For the text-containing cell, return its midpoint in [X, Y] coordinate format. 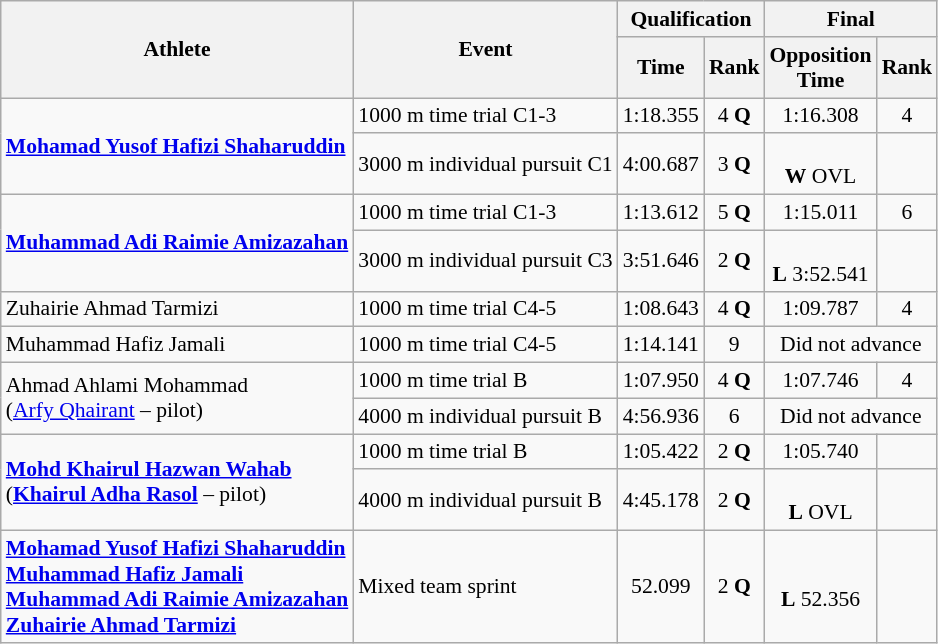
Ahmad Ahlami Mohammad (Arfy Qhairant – pilot) [178, 398]
1:08.643 [661, 309]
1:07.746 [820, 381]
1:09.787 [820, 309]
Event [485, 50]
1:13.612 [661, 213]
4:00.687 [661, 164]
Mixed team sprint [485, 587]
3000 m individual pursuit C3 [485, 260]
L 3:52.541 [820, 260]
4:45.178 [661, 500]
4:56.936 [661, 416]
Athlete [178, 50]
52.099 [661, 587]
OppositionTime [820, 68]
Mohamad Yusof Hafizi ShaharuddinMuhammad Hafiz JamaliMuhammad Adi Raimie AmizazahanZuhairie Ahmad Tarmizi [178, 587]
1:07.950 [661, 381]
1:16.308 [820, 116]
1:05.422 [661, 452]
Zuhairie Ahmad Tarmizi [178, 309]
L 52.356 [820, 587]
1:18.355 [661, 116]
3:51.646 [661, 260]
Final [850, 19]
Qualification [692, 19]
1:15.011 [820, 213]
Mohamad Yusof Hafizi Shaharuddin [178, 146]
Mohd Khairul Hazwan Wahab (Khairul Adha Rasol – pilot) [178, 482]
3 Q [734, 164]
1:05.740 [820, 452]
L OVL [820, 500]
W OVL [820, 164]
Muhammad Hafiz Jamali [178, 345]
3000 m individual pursuit C1 [485, 164]
5 Q [734, 213]
Time [661, 68]
Muhammad Adi Raimie Amizazahan [178, 244]
1:14.141 [661, 345]
9 [734, 345]
